Capture the cell that displays the provided text and extract its (x, y) central coordinate. 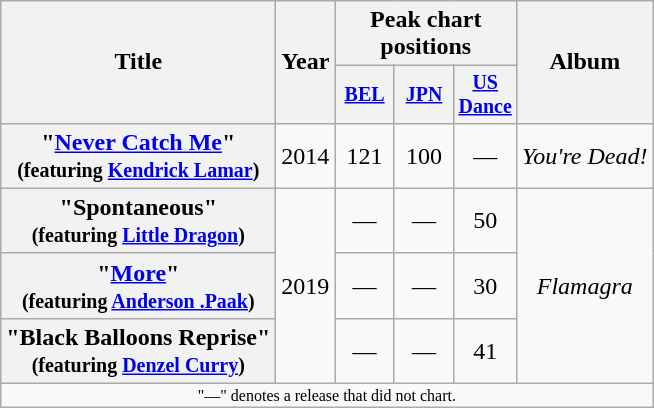
"Spontaneous" (featuring Little Dragon) (138, 220)
You're Dead! (585, 156)
"More" (featuring Anderson .Paak) (138, 286)
Peak chart positions (426, 34)
100 (424, 156)
Year (306, 62)
Title (138, 62)
2014 (306, 156)
121 (364, 156)
"—" denotes a release that did not chart. (327, 396)
JPN (424, 94)
BEL (364, 94)
"Never Catch Me" (featuring Kendrick Lamar) (138, 156)
Flamagra (585, 286)
US Dance (486, 94)
"Black Balloons Reprise"(featuring Denzel Curry) (138, 350)
50 (486, 220)
30 (486, 286)
41 (486, 350)
2019 (306, 286)
Album (585, 62)
